From the cell containing the given text, extract its center point as (x, y) coordinate. 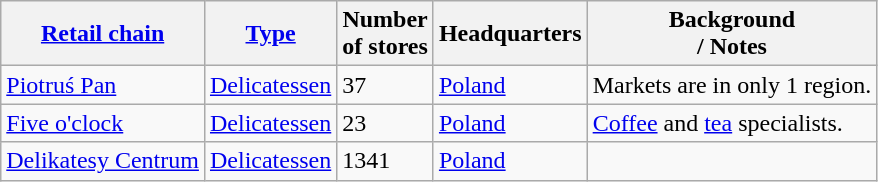
Piotruś Pan (103, 85)
Delikatesy Centrum (103, 161)
Markets are in only 1 region. (732, 85)
Background/ Notes (732, 34)
Headquarters (510, 34)
37 (386, 85)
Numberof stores (386, 34)
1341 (386, 161)
23 (386, 123)
Type (270, 34)
Coffee and tea specialists. (732, 123)
Five o'clock (103, 123)
Retail chain (103, 34)
